Pinpoint the cell where the given text exists, returning its (X, Y) midpoint coordinate. 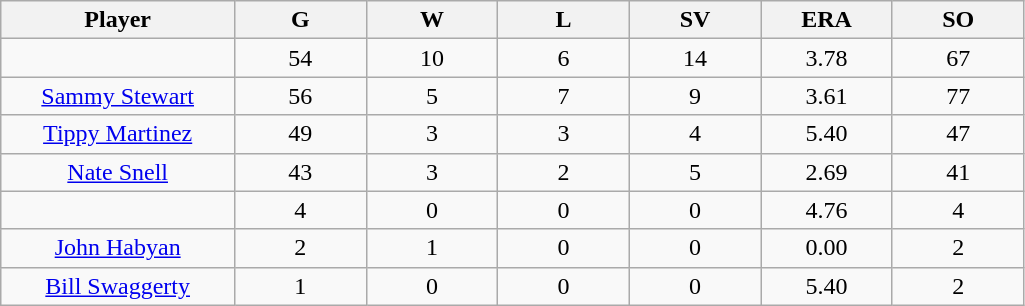
W (432, 20)
49 (301, 134)
3.78 (827, 58)
10 (432, 58)
Bill Swaggerty (118, 286)
Sammy Stewart (118, 96)
4.76 (827, 210)
Tippy Martinez (118, 134)
14 (695, 58)
67 (958, 58)
2.69 (827, 172)
L (564, 20)
77 (958, 96)
41 (958, 172)
3.61 (827, 96)
SO (958, 20)
54 (301, 58)
6 (564, 58)
Nate Snell (118, 172)
SV (695, 20)
ERA (827, 20)
56 (301, 96)
Player (118, 20)
7 (564, 96)
9 (695, 96)
John Habyan (118, 248)
0.00 (827, 248)
G (301, 20)
47 (958, 134)
43 (301, 172)
